Identify which cell holds the provided text, then report its (x, y) central coordinate. 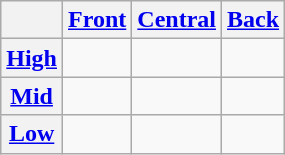
Back (254, 20)
Front (98, 20)
Low (32, 134)
High (32, 58)
Mid (32, 96)
Central (177, 20)
